From the cell containing the given text, extract its center point as (X, Y) coordinate. 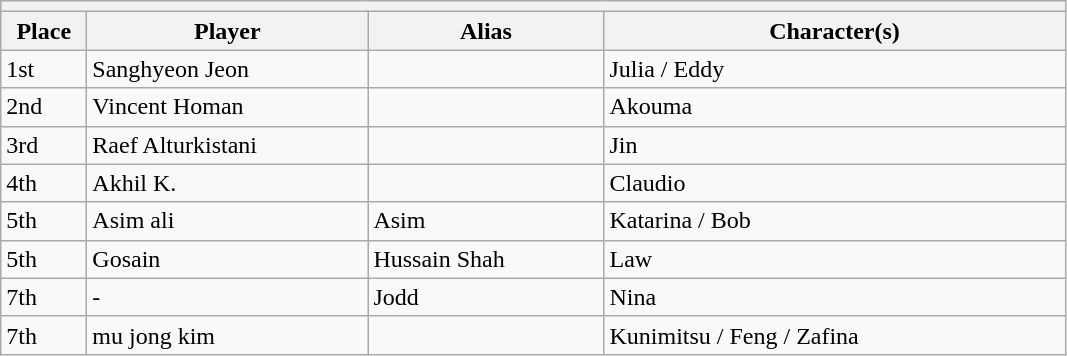
Akouma (834, 107)
Kunimitsu / Feng / Zafina (834, 335)
mu jong kim (228, 335)
Jodd (486, 297)
3rd (44, 145)
Akhil K. (228, 183)
Character(s) (834, 31)
Katarina / Bob (834, 221)
Sanghyeon Jeon (228, 69)
1st (44, 69)
Claudio (834, 183)
Nina (834, 297)
4th (44, 183)
2nd (44, 107)
Hussain Shah (486, 259)
Raef Alturkistani (228, 145)
- (228, 297)
Law (834, 259)
Vincent Homan (228, 107)
Place (44, 31)
Gosain (228, 259)
Alias (486, 31)
Julia / Eddy (834, 69)
Player (228, 31)
Asim ali (228, 221)
Jin (834, 145)
Asim (486, 221)
